Identify which cell holds the provided text, then report its (x, y) central coordinate. 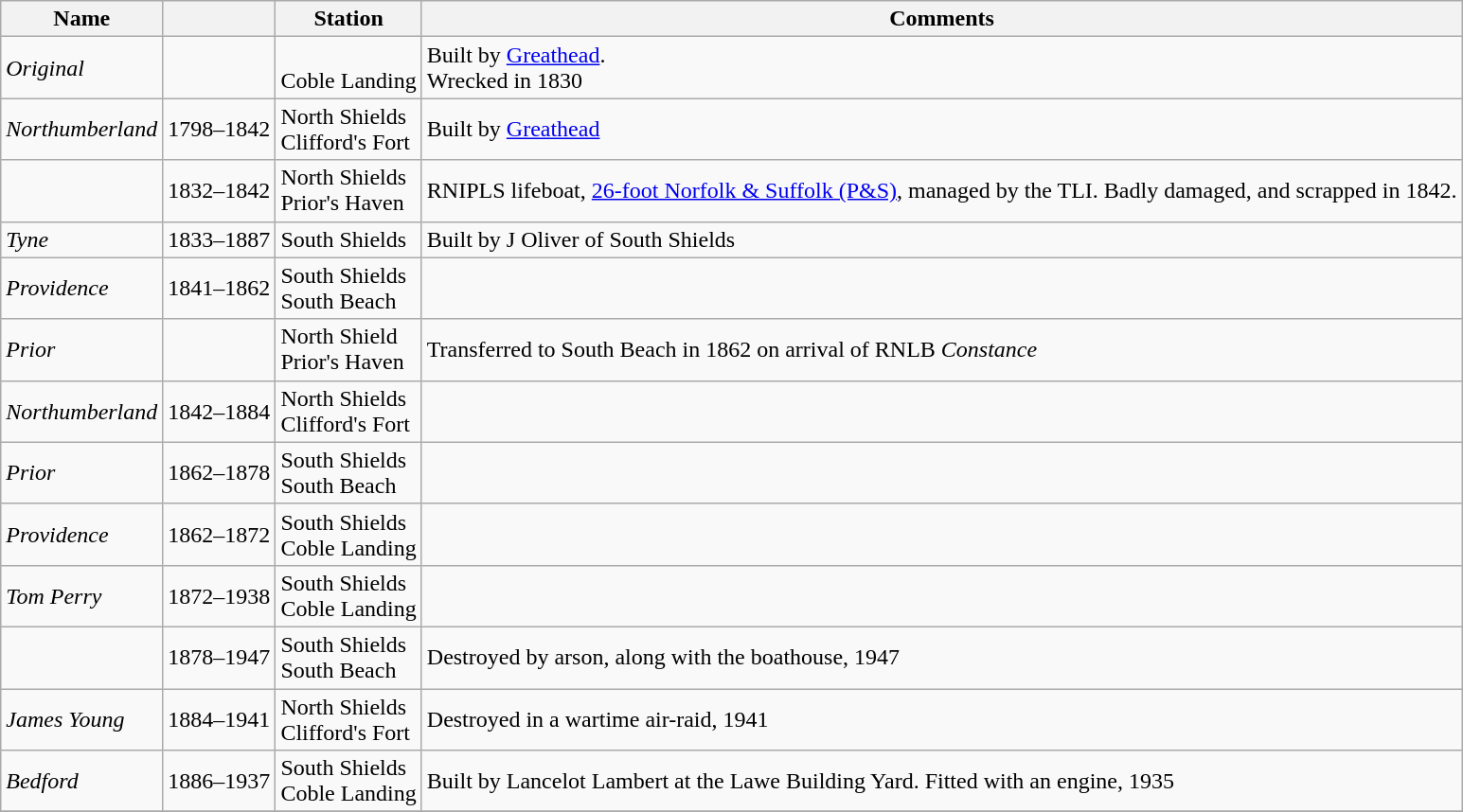
Built by Greathead (941, 129)
1878–1947 (220, 657)
Transferred to South Beach in 1862 on arrival of RNLB Constance (941, 350)
1862–1878 (220, 473)
1862–1872 (220, 534)
Tyne (81, 239)
Built by Greathead.Wrecked in 1830 (941, 68)
Original (81, 68)
Name (81, 19)
Built by J Oliver of South Shields (941, 239)
Destroyed in a wartime air-raid, 1941 (941, 719)
Bedford (81, 782)
1872–1938 (220, 596)
Coble Landing (348, 68)
1886–1937 (220, 782)
1798–1842 (220, 129)
North ShieldsPrior's Haven (348, 191)
Built by Lancelot Lambert at the Lawe Building Yard. Fitted with an engine, 1935 (941, 782)
James Young (81, 719)
Station (348, 19)
1833–1887 (220, 239)
North ShieldPrior's Haven (348, 350)
1832–1842 (220, 191)
1842–1884 (220, 411)
Comments (941, 19)
Tom Perry (81, 596)
RNIPLS lifeboat, 26-foot Norfolk & Suffolk (P&S), managed by the TLI. Badly damaged, and scrapped in 1842. (941, 191)
1884–1941 (220, 719)
South Shields (348, 239)
1841–1862 (220, 288)
Destroyed by arson, along with the boathouse, 1947 (941, 657)
